Identify which cell holds the provided text, then report its [x, y] central coordinate. 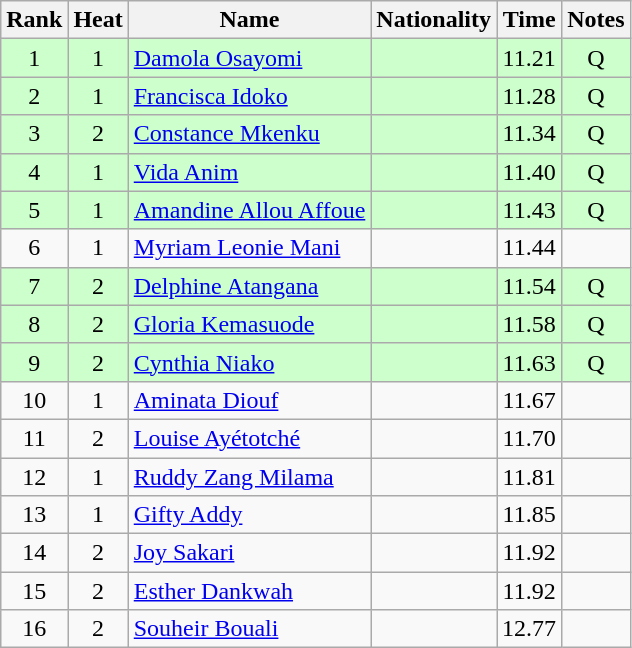
11.70 [530, 438]
15 [34, 591]
Myriam Leonie Mani [250, 248]
11.54 [530, 286]
Delphine Atangana [250, 286]
Aminata Diouf [250, 400]
10 [34, 400]
12.77 [530, 629]
11.40 [530, 172]
11.67 [530, 400]
11.21 [530, 58]
Damola Osayomi [250, 58]
9 [34, 362]
7 [34, 286]
Gloria Kemasuode [250, 324]
Nationality [434, 20]
11.28 [530, 96]
11.58 [530, 324]
Cynthia Niako [250, 362]
Notes [596, 20]
Name [250, 20]
3 [34, 134]
11.85 [530, 515]
5 [34, 210]
8 [34, 324]
Souheir Bouali [250, 629]
13 [34, 515]
Ruddy Zang Milama [250, 477]
11.63 [530, 362]
11.34 [530, 134]
Esther Dankwah [250, 591]
Gifty Addy [250, 515]
Louise Ayétotché [250, 438]
11.81 [530, 477]
Constance Mkenku [250, 134]
Amandine Allou Affoue [250, 210]
6 [34, 248]
14 [34, 553]
Vida Anim [250, 172]
Heat [98, 20]
11.44 [530, 248]
16 [34, 629]
11.43 [530, 210]
4 [34, 172]
Joy Sakari [250, 553]
Rank [34, 20]
12 [34, 477]
Francisca Idoko [250, 96]
Time [530, 20]
11 [34, 438]
